Capture the cell that displays the provided text and extract its (X, Y) central coordinate. 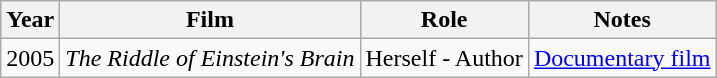
Notes (622, 20)
Herself - Author (444, 58)
Documentary film (622, 58)
Role (444, 20)
Year (30, 20)
Film (210, 20)
The Riddle of Einstein's Brain (210, 58)
2005 (30, 58)
